Identify which cell holds the provided text, then report its (x, y) central coordinate. 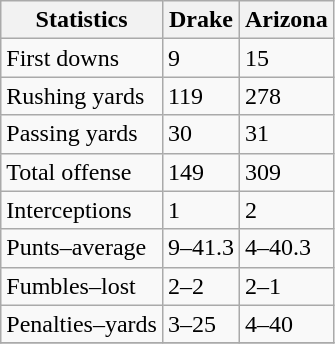
Total offense (82, 172)
Arizona (287, 20)
309 (287, 172)
Fumbles–lost (82, 286)
Interceptions (82, 210)
30 (200, 134)
2 (287, 210)
15 (287, 58)
1 (200, 210)
Statistics (82, 20)
9–41.3 (200, 248)
Drake (200, 20)
Passing yards (82, 134)
2–1 (287, 286)
Penalties–yards (82, 324)
4–40.3 (287, 248)
149 (200, 172)
31 (287, 134)
First downs (82, 58)
3–25 (200, 324)
2–2 (200, 286)
Punts–average (82, 248)
278 (287, 96)
Rushing yards (82, 96)
9 (200, 58)
4–40 (287, 324)
119 (200, 96)
